Output the [X, Y] coordinate of the center of the cell containing the given text.  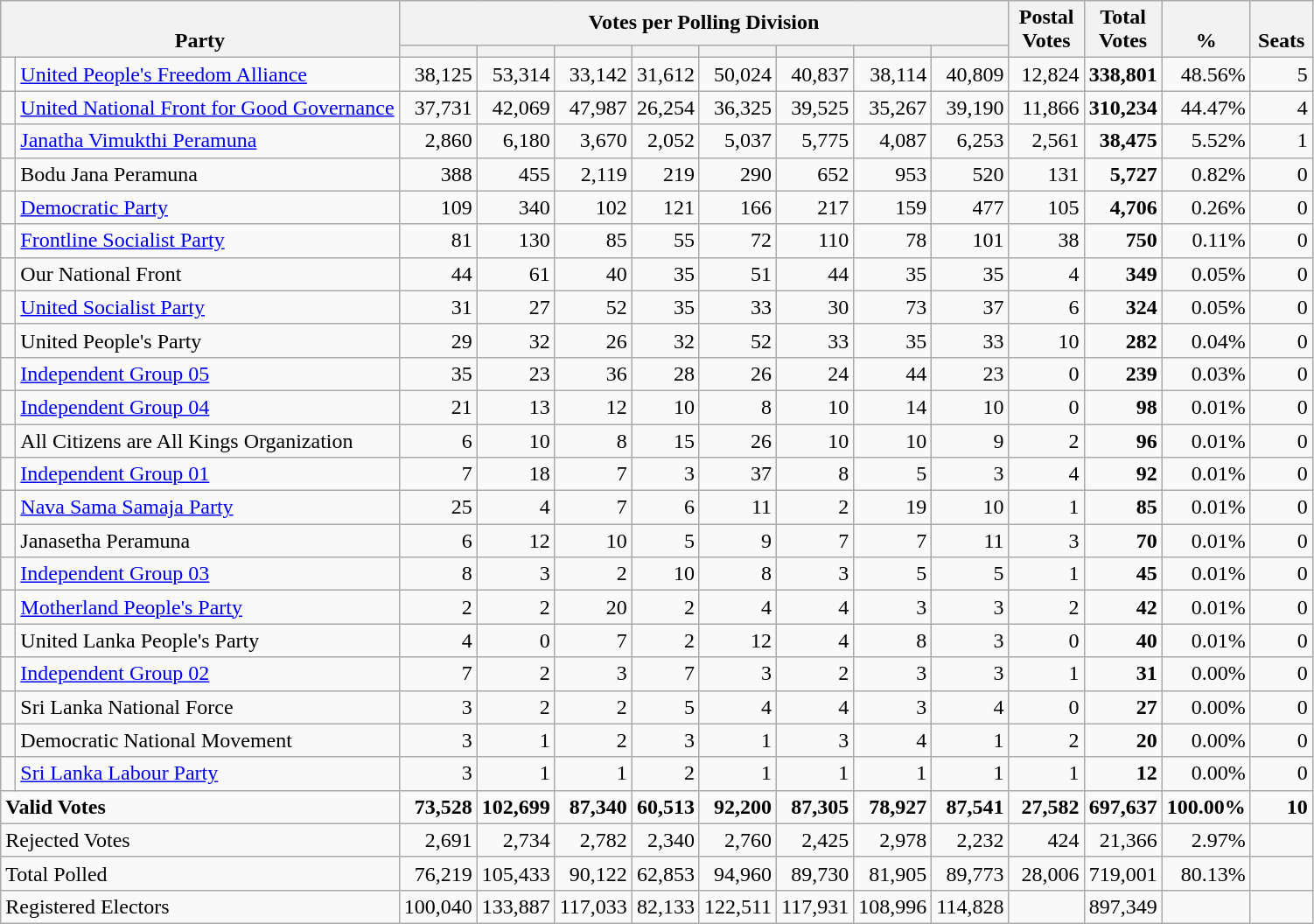
76,219 [437, 873]
38,125 [437, 74]
2,860 [437, 141]
338,801 [1123, 74]
42,069 [516, 108]
5,037 [737, 141]
166 [737, 207]
5.52% [1206, 141]
11,866 [1046, 108]
89,730 [815, 873]
290 [737, 174]
Party [199, 30]
19 [892, 507]
87,340 [593, 807]
United People's Party [207, 340]
719,001 [1123, 873]
4,706 [1123, 207]
29 [437, 340]
Independent Group 02 [207, 674]
122,511 [737, 906]
28 [665, 374]
82,133 [665, 906]
60,513 [665, 807]
121 [665, 207]
28,006 [1046, 873]
0.04% [1206, 340]
282 [1123, 340]
102 [593, 207]
2,425 [815, 840]
520 [970, 174]
30 [815, 307]
477 [970, 207]
92,200 [737, 807]
Nava Sama Samaja Party [207, 507]
Valid Votes [199, 807]
United National Front for Good Governance [207, 108]
80.13% [1206, 873]
5,727 [1123, 174]
33,142 [593, 74]
81 [437, 241]
110 [815, 241]
Votes per Polling Division [703, 23]
Democratic Party [207, 207]
Janatha Vimukthi Peramuna [207, 141]
Independent Group 04 [207, 407]
Independent Group 01 [207, 474]
All Citizens are All Kings Organization [207, 440]
Democratic National Movement [207, 740]
4,087 [892, 141]
2,561 [1046, 141]
92 [1123, 474]
87,305 [815, 807]
2,734 [516, 840]
37,731 [437, 108]
2,760 [737, 840]
159 [892, 207]
953 [892, 174]
6,180 [516, 141]
38,475 [1123, 141]
101 [970, 241]
81,905 [892, 873]
Janasetha Peramuna [207, 541]
Motherland People's Party [207, 607]
50,024 [737, 74]
2,052 [665, 141]
21,366 [1123, 840]
114,828 [970, 906]
Sri Lanka National Force [207, 707]
PostalVotes [1046, 30]
44.47% [1206, 108]
6,253 [970, 141]
697,637 [1123, 807]
73,528 [437, 807]
108,996 [892, 906]
340 [516, 207]
2,232 [970, 840]
0.26% [1206, 207]
3,670 [593, 141]
38 [1046, 241]
61 [516, 274]
62,853 [665, 873]
78,927 [892, 807]
117,931 [815, 906]
Total Polled [199, 873]
87,541 [970, 807]
70 [1123, 541]
130 [516, 241]
45 [1123, 574]
14 [892, 407]
Seats [1281, 30]
0.03% [1206, 374]
40,809 [970, 74]
55 [665, 241]
2,340 [665, 840]
Bodu Jana Peramuna [207, 174]
2,978 [892, 840]
Rejected Votes [199, 840]
Frontline Socialist Party [207, 241]
96 [1123, 440]
105 [1046, 207]
109 [437, 207]
% [1206, 30]
48.56% [1206, 74]
United Lanka People's Party [207, 640]
26,254 [665, 108]
39,190 [970, 108]
0.82% [1206, 174]
117,033 [593, 906]
750 [1123, 241]
94,960 [737, 873]
72 [737, 241]
Total Votes [1123, 30]
89,773 [970, 873]
51 [737, 274]
2,782 [593, 840]
100.00% [1206, 807]
47,987 [593, 108]
Our National Front [207, 274]
310,234 [1123, 108]
897,349 [1123, 906]
21 [437, 407]
40,837 [815, 74]
39,525 [815, 108]
2.97% [1206, 840]
Independent Group 03 [207, 574]
13 [516, 407]
455 [516, 174]
35,267 [892, 108]
133,887 [516, 906]
36 [593, 374]
Registered Electors [199, 906]
5,775 [815, 141]
18 [516, 474]
0.11% [1206, 241]
27,582 [1046, 807]
31,612 [665, 74]
388 [437, 174]
53,314 [516, 74]
90,122 [593, 873]
219 [665, 174]
12,824 [1046, 74]
652 [815, 174]
15 [665, 440]
78 [892, 241]
25 [437, 507]
United Socialist Party [207, 307]
38,114 [892, 74]
98 [1123, 407]
24 [815, 374]
Independent Group 05 [207, 374]
131 [1046, 174]
349 [1123, 274]
Sri Lanka Labour Party [207, 773]
United People's Freedom Alliance [207, 74]
100,040 [437, 906]
36,325 [737, 108]
105,433 [516, 873]
73 [892, 307]
324 [1123, 307]
239 [1123, 374]
2,119 [593, 174]
217 [815, 207]
102,699 [516, 807]
424 [1046, 840]
42 [1123, 607]
2,691 [437, 840]
